Return (X, Y) of the center of cell containing provided text 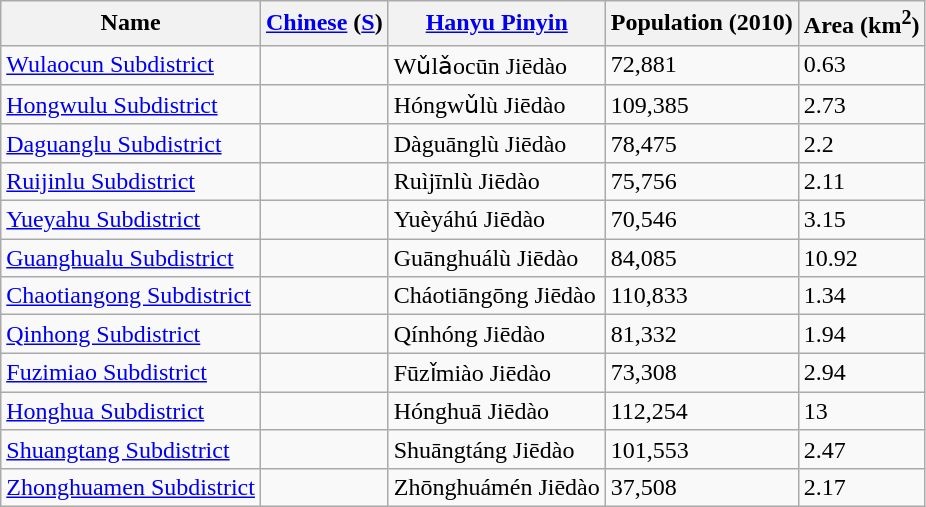
73,308 (702, 373)
37,508 (702, 487)
Daguanglu Subdistrict (131, 143)
72,881 (702, 65)
84,085 (702, 258)
Hóngwǔlù Jiēdào (496, 105)
Dàguānglù Jiēdào (496, 143)
Chaotiangong Subdistrict (131, 296)
Honghua Subdistrict (131, 411)
Hónghuā Jiēdào (496, 411)
3.15 (862, 220)
Yueyahu Subdistrict (131, 220)
Qinhong Subdistrict (131, 334)
110,833 (702, 296)
Ruìjīnlù Jiēdào (496, 181)
Qínhóng Jiēdào (496, 334)
Zhonghuamen Subdistrict (131, 487)
81,332 (702, 334)
2.11 (862, 181)
Chinese (S) (324, 24)
0.63 (862, 65)
Yuèyáhú Jiēdào (496, 220)
Shuāngtáng Jiēdào (496, 449)
2.2 (862, 143)
2.73 (862, 105)
Name (131, 24)
13 (862, 411)
Cháotiāngōng Jiēdào (496, 296)
Wulaocun Subdistrict (131, 65)
Ruijinlu Subdistrict (131, 181)
1.94 (862, 334)
101,553 (702, 449)
Shuangtang Subdistrict (131, 449)
78,475 (702, 143)
Wǔlǎocūn Jiēdào (496, 65)
Area (km2) (862, 24)
2.47 (862, 449)
10.92 (862, 258)
75,756 (702, 181)
112,254 (702, 411)
Fuzimiao Subdistrict (131, 373)
109,385 (702, 105)
Guanghualu Subdistrict (131, 258)
Hanyu Pinyin (496, 24)
Zhōnghuámén Jiēdào (496, 487)
70,546 (702, 220)
Guānghuálù Jiēdào (496, 258)
1.34 (862, 296)
Fūzǐmiào Jiēdào (496, 373)
2.94 (862, 373)
Hongwulu Subdistrict (131, 105)
2.17 (862, 487)
Population (2010) (702, 24)
